For the text-containing cell, return its midpoint in (x, y) coordinate format. 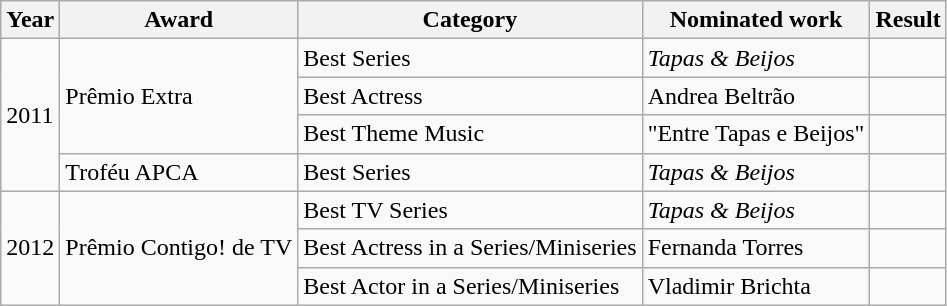
Best Actress (470, 96)
Prêmio Extra (179, 96)
Year (30, 20)
Result (908, 20)
Andrea Beltrão (756, 96)
Troféu APCA (179, 172)
Award (179, 20)
Fernanda Torres (756, 248)
2012 (30, 248)
Vladimir Brichta (756, 286)
Prêmio Contigo! de TV (179, 248)
Category (470, 20)
Best Actor in a Series/Miniseries (470, 286)
Best Theme Music (470, 134)
"Entre Tapas e Beijos" (756, 134)
Best Actress in a Series/Miniseries (470, 248)
2011 (30, 115)
Nominated work (756, 20)
Best TV Series (470, 210)
